Locate the cell with the specified text and output its (x, y) center coordinate. 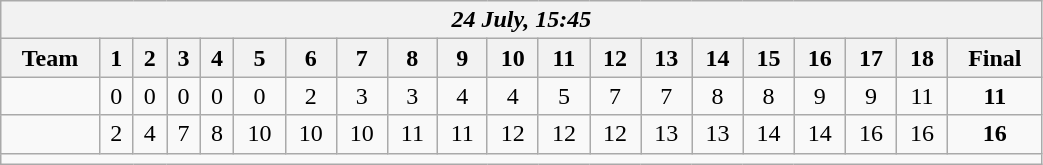
18 (922, 58)
6 (310, 58)
Final (995, 58)
Team (50, 58)
15 (768, 58)
1 (116, 58)
24 July, 15:45 (522, 20)
17 (870, 58)
